For the text-containing cell, return its midpoint in [x, y] coordinate format. 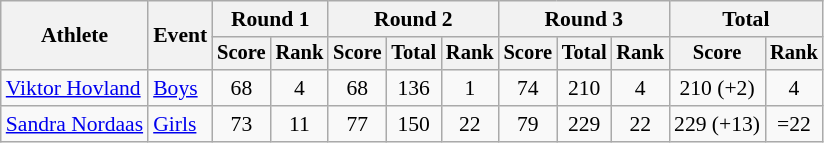
74 [528, 88]
Round 3 [584, 19]
Girls [180, 124]
11 [300, 124]
Round 1 [270, 19]
=22 [794, 124]
150 [414, 124]
79 [528, 124]
Round 2 [413, 19]
Athlete [74, 36]
73 [241, 124]
Boys [180, 88]
210 [584, 88]
229 (+13) [717, 124]
1 [470, 88]
Event [180, 36]
136 [414, 88]
Sandra Nordaas [74, 124]
229 [584, 124]
77 [357, 124]
210 (+2) [717, 88]
Viktor Hovland [74, 88]
